From the cell containing the given text, extract its center point as (x, y) coordinate. 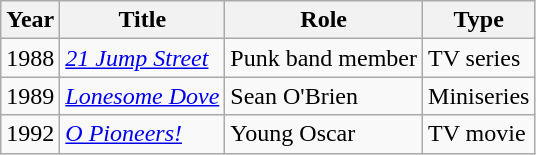
Sean O'Brien (324, 96)
Title (142, 20)
1992 (30, 134)
Punk band member (324, 58)
Miniseries (479, 96)
1988 (30, 58)
Year (30, 20)
TV series (479, 58)
TV movie (479, 134)
Young Oscar (324, 134)
Type (479, 20)
O Pioneers! (142, 134)
21 Jump Street (142, 58)
Role (324, 20)
1989 (30, 96)
Lonesome Dove (142, 96)
